Locate the cell with the specified text and output its (x, y) center coordinate. 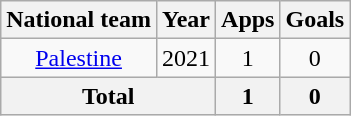
2021 (186, 58)
Total (108, 96)
National team (79, 20)
Palestine (79, 58)
Goals (315, 20)
Year (186, 20)
Apps (248, 20)
